Pinpoint the cell where the given text exists, returning its [X, Y] midpoint coordinate. 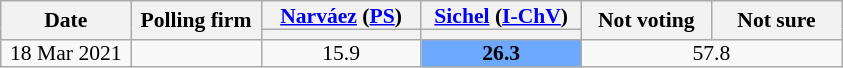
Not sure [776, 20]
Polling firm [196, 20]
Not voting [646, 20]
57.8 [711, 53]
18 Mar 2021 [66, 53]
Narváez (PS) [341, 15]
26.3 [501, 53]
Sichel (I-ChV) [501, 15]
Date [66, 20]
15.9 [341, 53]
